Locate the cell with the specified text and output its [x, y] center coordinate. 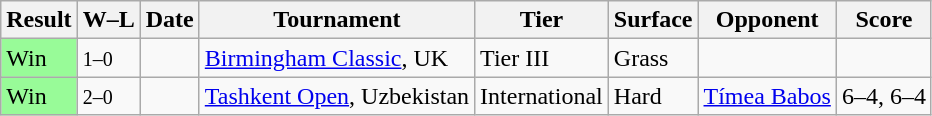
Score [884, 20]
Surface [653, 20]
Hard [653, 96]
Tournament [336, 20]
Result [39, 20]
Birmingham Classic, UK [336, 58]
Date [170, 20]
Tímea Babos [767, 96]
6–4, 6–4 [884, 96]
1–0 [108, 58]
Opponent [767, 20]
Tashkent Open, Uzbekistan [336, 96]
Grass [653, 58]
Tier [542, 20]
Tier III [542, 58]
W–L [108, 20]
International [542, 96]
2–0 [108, 96]
